Extract the (X, Y) coordinate from the center of the cell holding the provided text.  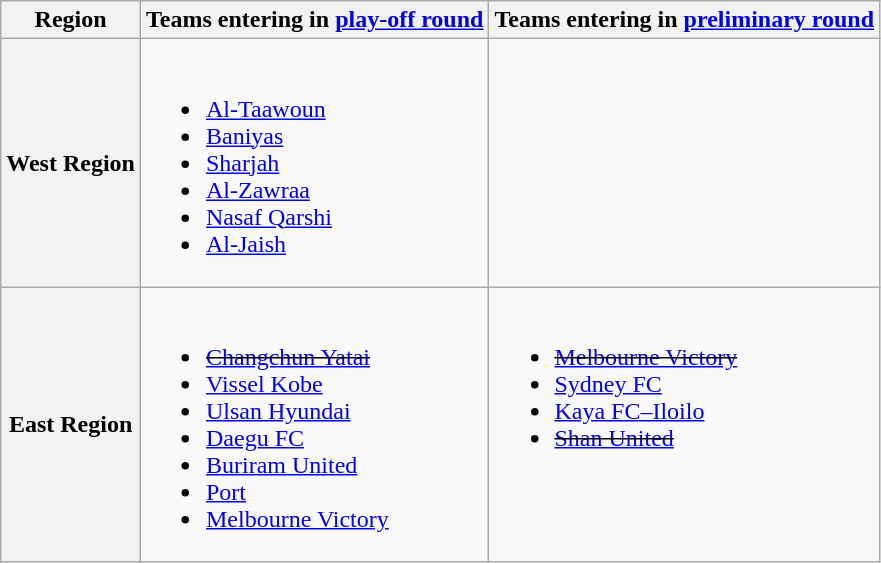
West Region (71, 163)
Region (71, 20)
Teams entering in preliminary round (684, 20)
Teams entering in play-off round (314, 20)
Al-Taawoun Baniyas Sharjah Al-Zawraa Nasaf Qarshi Al-Jaish (314, 163)
East Region (71, 424)
Changchun Yatai Vissel Kobe Ulsan Hyundai Daegu FC Buriram United Port Melbourne Victory (314, 424)
Melbourne Victory Sydney FC Kaya FC–Iloilo Shan United (684, 424)
